Determine the [x, y] coordinate at the center of the cell enclosing the given text.  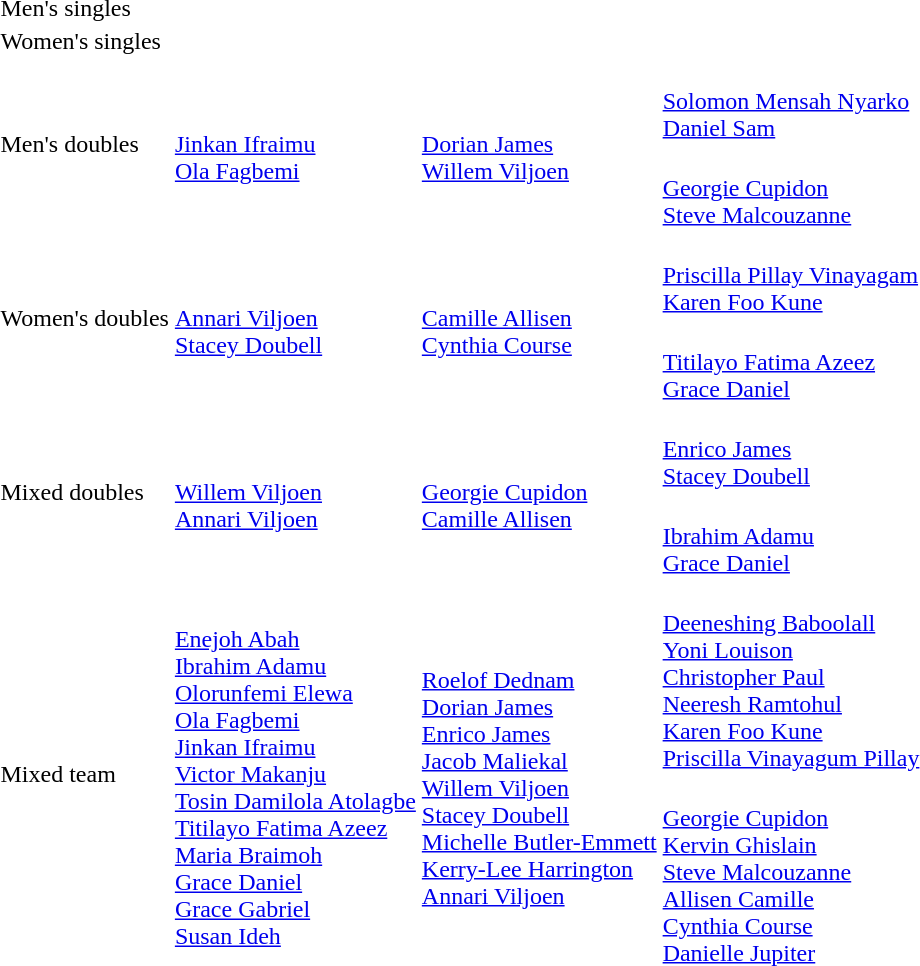
Willem ViljoenAnnari Viljoen [295, 492]
Annari ViljoenStacey Doubell [295, 318]
Georgie CupidonCamille Allisen [539, 492]
Jinkan IfraimuOla Fagbemi [295, 144]
Dorian JamesWillem Viljoen [539, 144]
Camille AllisenCynthia Course [539, 318]
